Detect which cell encompasses the target text, then output its [x, y] center coordinate. 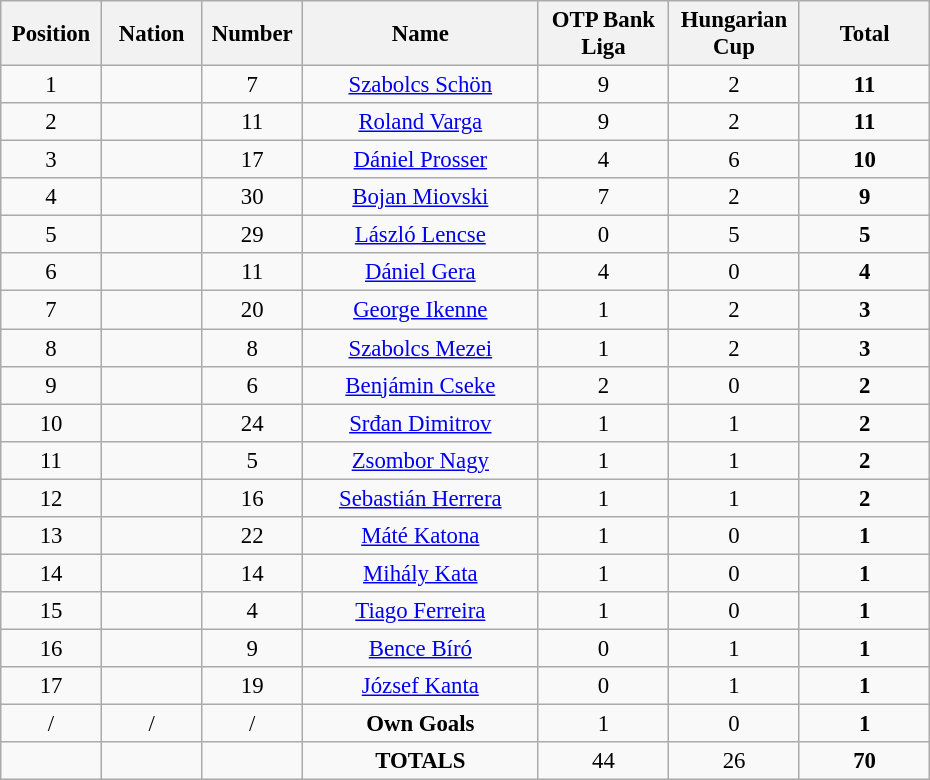
Benjámin Cseke [421, 385]
Hungarian Cup [734, 34]
19 [252, 686]
Position [52, 34]
20 [252, 310]
TOTALS [421, 761]
Srđan Dimitrov [421, 423]
Szabolcs Schön [421, 85]
Total [864, 34]
Mihály Kata [421, 573]
Dániel Gera [421, 273]
George Ikenne [421, 310]
Nation [152, 34]
24 [252, 423]
Bence Bíró [421, 648]
Zsombor Nagy [421, 460]
Own Goals [421, 724]
Tiago Ferreira [421, 611]
Name [421, 34]
12 [52, 498]
Dániel Prosser [421, 160]
Sebastián Herrera [421, 498]
József Kanta [421, 686]
13 [52, 536]
15 [52, 611]
László Lencse [421, 235]
30 [252, 197]
29 [252, 235]
26 [734, 761]
Máté Katona [421, 536]
70 [864, 761]
Szabolcs Mezei [421, 348]
Bojan Miovski [421, 197]
OTP Bank Liga [604, 34]
Number [252, 34]
44 [604, 761]
Roland Varga [421, 122]
22 [252, 536]
